Determine the [X, Y] coordinate at the center of the cell enclosing the given text.  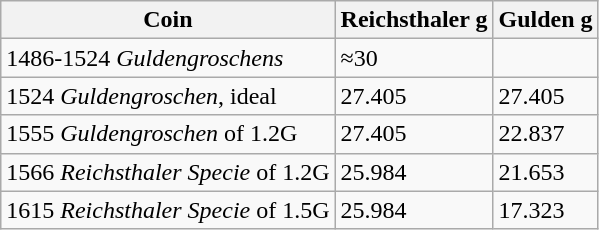
≈30 [414, 58]
21.653 [546, 172]
1566 Reichsthaler Specie of 1.2G [168, 172]
1555 Guldengroschen of 1.2G [168, 134]
1486-1524 Guldengroschens [168, 58]
Gulden g [546, 20]
Coin [168, 20]
17.323 [546, 210]
Reichsthaler g [414, 20]
22.837 [546, 134]
1615 Reichsthaler Specie of 1.5G [168, 210]
1524 Guldengroschen, ideal [168, 96]
